Detect which cell encompasses the target text, then output its [x, y] center coordinate. 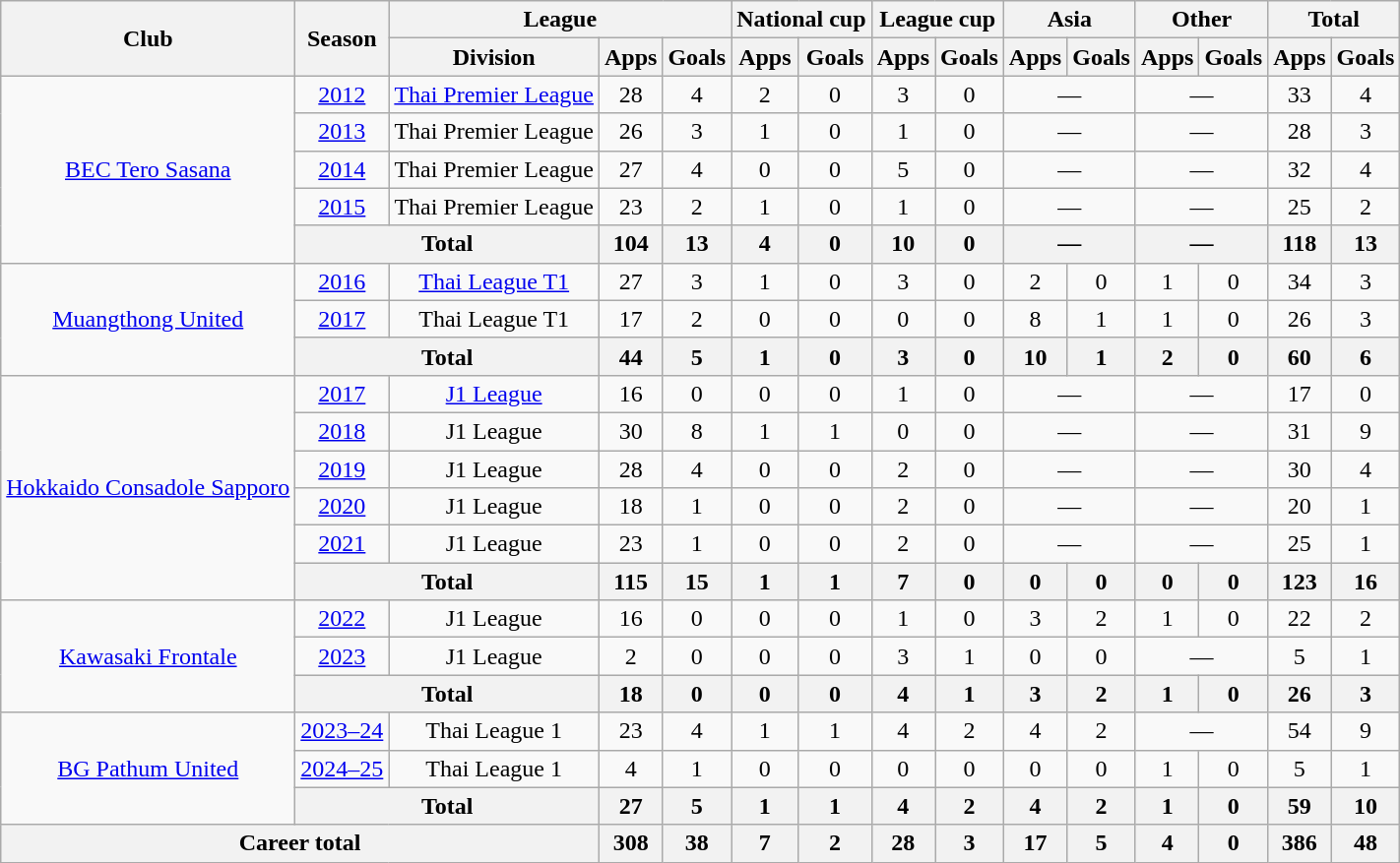
Muangthong United [148, 319]
115 [630, 582]
118 [1300, 244]
Hokkaido Consadole Sapporo [148, 487]
National cup [801, 20]
2014 [343, 169]
6 [1366, 356]
32 [1300, 169]
Other [1201, 20]
Division [494, 57]
104 [630, 244]
2012 [343, 94]
Career total [300, 843]
59 [1300, 806]
22 [1300, 619]
BG Pathum United [148, 769]
31 [1300, 431]
60 [1300, 356]
2022 [343, 619]
League [560, 20]
38 [697, 843]
123 [1300, 582]
2016 [343, 281]
League cup [937, 20]
2018 [343, 431]
2023 [343, 656]
33 [1300, 94]
308 [630, 843]
2020 [343, 507]
2021 [343, 544]
Club [148, 38]
15 [697, 582]
2015 [343, 207]
2019 [343, 469]
2023–24 [343, 731]
BEC Tero Sasana [148, 169]
Asia [1069, 20]
Season [343, 38]
Kawasaki Frontale [148, 656]
2024–25 [343, 769]
2013 [343, 132]
20 [1300, 507]
34 [1300, 281]
386 [1300, 843]
48 [1366, 843]
44 [630, 356]
54 [1300, 731]
